Scan for the cell matching the given text and deliver its [x, y] coordinate at center. 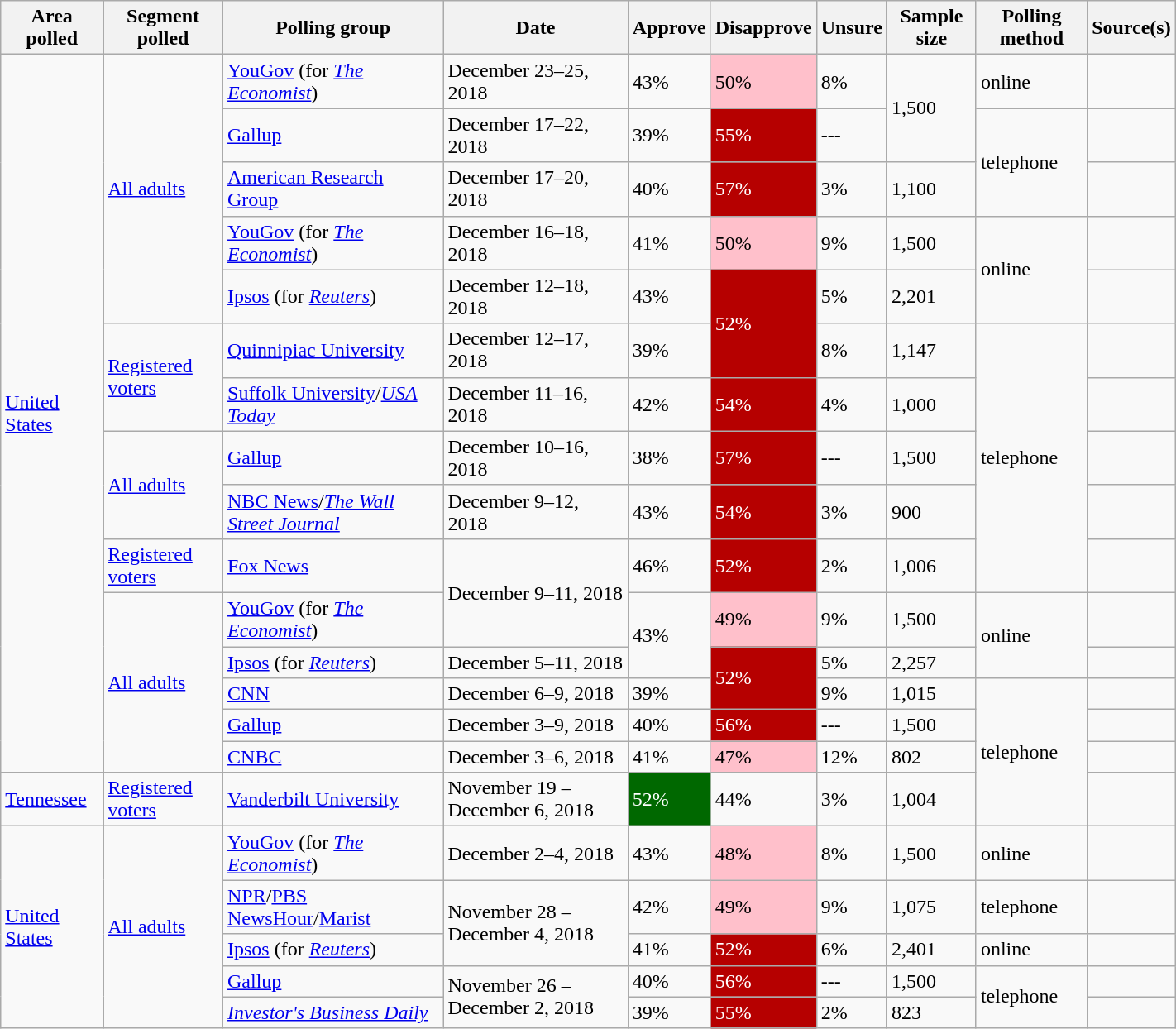
December 17–20, 2018 [536, 189]
Source(s) [1131, 28]
6% [852, 950]
December 5–11, 2018 [536, 663]
Vanderbilt University [333, 799]
Polling method [1031, 28]
4% [852, 404]
Investor's Business Daily [333, 1012]
2,401 [931, 950]
47% [763, 757]
Date [536, 28]
December 9–11, 2018 [536, 592]
November 26 – December 2, 2018 [536, 997]
December 6–9, 2018 [536, 694]
48% [763, 854]
Segment polled [164, 28]
1,147 [931, 351]
Area polled [52, 28]
Suffolk University/USA Today [333, 404]
1,015 [931, 694]
Unsure [852, 28]
November 19 – December 6, 2018 [536, 799]
December 11–16, 2018 [536, 404]
December 9–12, 2018 [536, 511]
Tennessee [52, 799]
1,100 [931, 189]
December 17–22, 2018 [536, 136]
Polling group [333, 28]
Fox News [333, 566]
1,004 [931, 799]
38% [669, 458]
2,257 [931, 663]
December 3–9, 2018 [536, 725]
American Research Group [333, 189]
823 [931, 1012]
2,201 [931, 296]
December 2–4, 2018 [536, 854]
46% [669, 566]
1,000 [931, 404]
November 28 – December 4, 2018 [536, 923]
802 [931, 757]
44% [763, 799]
December 12–18, 2018 [536, 296]
NPR/PBS NewsHour/Marist [333, 907]
December 12–17, 2018 [536, 351]
December 23–25, 2018 [536, 81]
NBC News/The Wall Street Journal [333, 511]
CNBC [333, 757]
12% [852, 757]
December 10–16, 2018 [536, 458]
1,006 [931, 566]
900 [931, 511]
December 16–18, 2018 [536, 243]
Quinnipiac University [333, 351]
Approve [669, 28]
CNN [333, 694]
1,075 [931, 907]
Sample size [931, 28]
Disapprove [763, 28]
December 3–6, 2018 [536, 757]
